Find where the given text appears and provide that cell's center as [X, Y] coordinate. 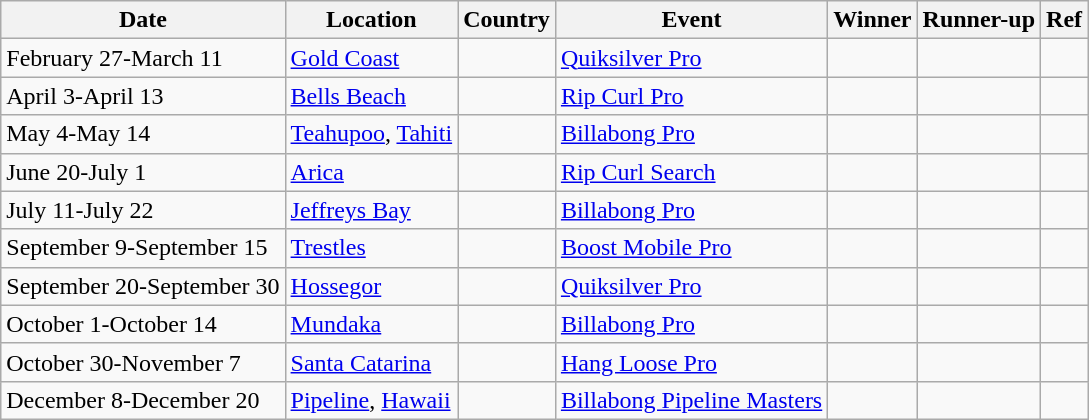
Santa Catarina [372, 362]
February 27-March 11 [143, 58]
Teahupoo, Tahiti [372, 134]
Location [372, 20]
April 3-April 13 [143, 96]
Mundaka [372, 324]
May 4-May 14 [143, 134]
Boost Mobile Pro [691, 248]
Rip Curl Pro [691, 96]
Bells Beach [372, 96]
Arica [372, 172]
Trestles [372, 248]
Runner-up [979, 20]
Pipeline, Hawaii [372, 400]
Ref [1064, 20]
September 20-September 30 [143, 286]
Rip Curl Search [691, 172]
Gold Coast [372, 58]
Hang Loose Pro [691, 362]
Date [143, 20]
June 20-July 1 [143, 172]
December 8-December 20 [143, 400]
Billabong Pipeline Masters [691, 400]
Jeffreys Bay [372, 210]
September 9-September 15 [143, 248]
July 11-July 22 [143, 210]
Winner [872, 20]
October 1-October 14 [143, 324]
October 30-November 7 [143, 362]
Country [507, 20]
Event [691, 20]
Hossegor [372, 286]
